Return the [X, Y] coordinate for the center point of the cell that contains the specified text.  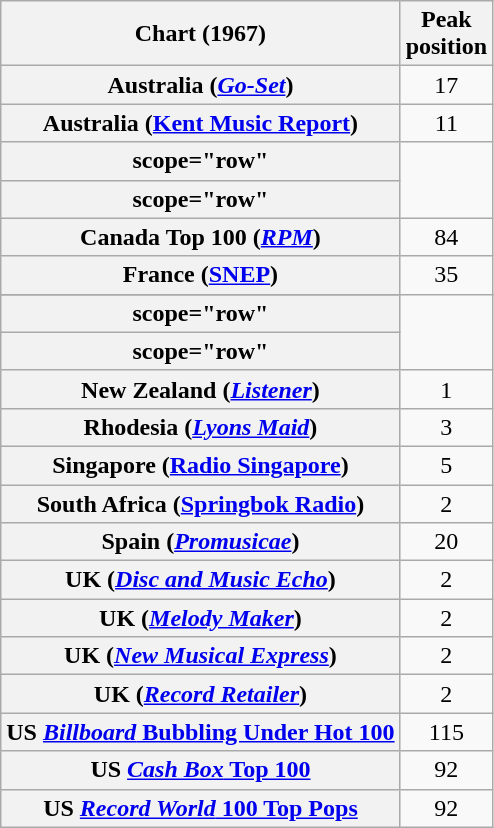
5 [446, 465]
17 [446, 85]
UK (Disc and Music Echo) [200, 580]
Singapore (Radio Singapore) [200, 465]
Rhodesia (Lyons Maid) [200, 427]
Peakposition [446, 34]
Australia (Kent Music Report) [200, 123]
3 [446, 427]
1 [446, 389]
35 [446, 275]
New Zealand (Listener) [200, 389]
UK (Record Retailer) [200, 694]
US Record World 100 Top Pops [200, 808]
11 [446, 123]
Canada Top 100 (RPM) [200, 237]
115 [446, 732]
UK (Melody Maker) [200, 618]
UK (New Musical Express) [200, 656]
South Africa (Springbok Radio) [200, 503]
84 [446, 237]
20 [446, 542]
US Cash Box Top 100 [200, 770]
US Billboard Bubbling Under Hot 100 [200, 732]
Australia (Go-Set) [200, 85]
Spain (Promusicae) [200, 542]
Chart (1967) [200, 34]
France (SNEP) [200, 275]
